Scan for the cell matching the given text and deliver its (x, y) coordinate at center. 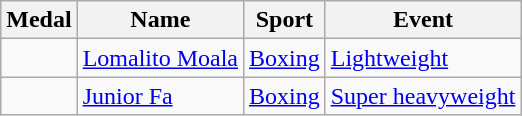
Medal (39, 20)
Name (160, 20)
Lomalito Moala (160, 58)
Super heavyweight (423, 96)
Sport (284, 20)
Event (423, 20)
Junior Fa (160, 96)
Lightweight (423, 58)
